Return (X, Y) of the center of cell containing provided text 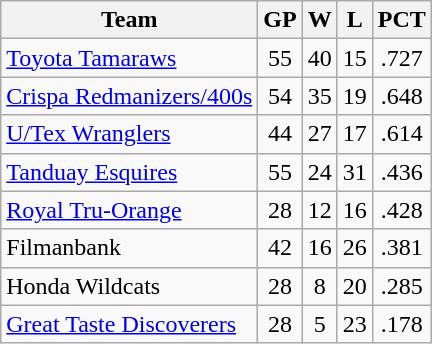
17 (354, 134)
PCT (402, 20)
Toyota Tamaraws (130, 58)
.614 (402, 134)
Great Taste Discoverers (130, 324)
Honda Wildcats (130, 286)
.436 (402, 172)
23 (354, 324)
U/Tex Wranglers (130, 134)
26 (354, 248)
44 (280, 134)
Royal Tru-Orange (130, 210)
.285 (402, 286)
20 (354, 286)
L (354, 20)
24 (320, 172)
31 (354, 172)
5 (320, 324)
.381 (402, 248)
.727 (402, 58)
Tanduay Esquires (130, 172)
Filmanbank (130, 248)
15 (354, 58)
42 (280, 248)
.648 (402, 96)
12 (320, 210)
Team (130, 20)
35 (320, 96)
27 (320, 134)
GP (280, 20)
Crispa Redmanizers/400s (130, 96)
40 (320, 58)
54 (280, 96)
8 (320, 286)
.428 (402, 210)
19 (354, 96)
.178 (402, 324)
W (320, 20)
